Return [x, y] of the center of cell containing provided text 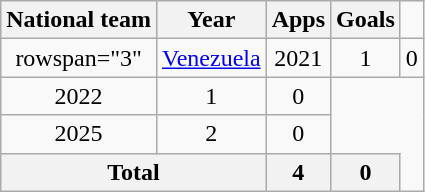
2 [211, 134]
2025 [79, 134]
2022 [79, 96]
Total [134, 172]
National team [79, 20]
4 [298, 172]
Venezuela [211, 58]
rowspan="3" [79, 58]
2021 [298, 58]
Year [211, 20]
Apps [298, 20]
Goals [366, 20]
